Find where the given text appears and provide that cell's center as (x, y) coordinate. 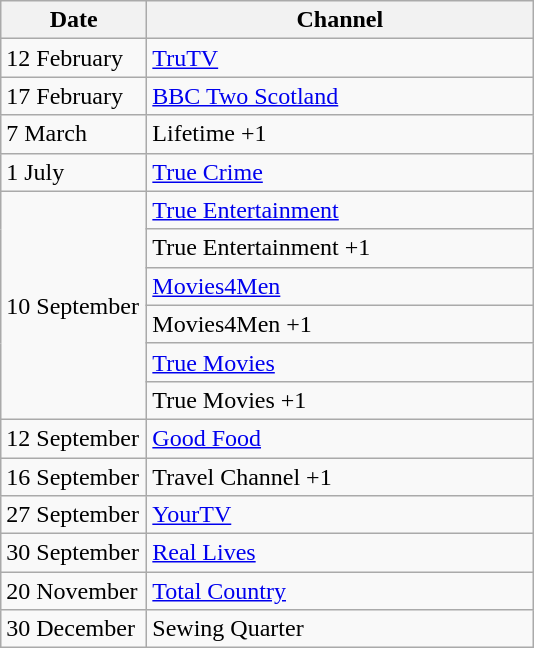
16 September (74, 477)
17 February (74, 96)
YourTV (340, 515)
Real Lives (340, 553)
1 July (74, 172)
Total Country (340, 591)
Date (74, 20)
TruTV (340, 58)
30 September (74, 553)
Sewing Quarter (340, 629)
30 December (74, 629)
12 September (74, 438)
12 February (74, 58)
Lifetime +1 (340, 134)
True Movies (340, 362)
Travel Channel +1 (340, 477)
7 March (74, 134)
Movies4Men +1 (340, 324)
Movies4Men (340, 286)
True Entertainment (340, 210)
27 September (74, 515)
True Movies +1 (340, 400)
BBC Two Scotland (340, 96)
True Crime (340, 172)
10 September (74, 305)
20 November (74, 591)
Channel (340, 20)
Good Food (340, 438)
True Entertainment +1 (340, 248)
